Search for the cell housing the specified text and yield its (x, y) center coordinate. 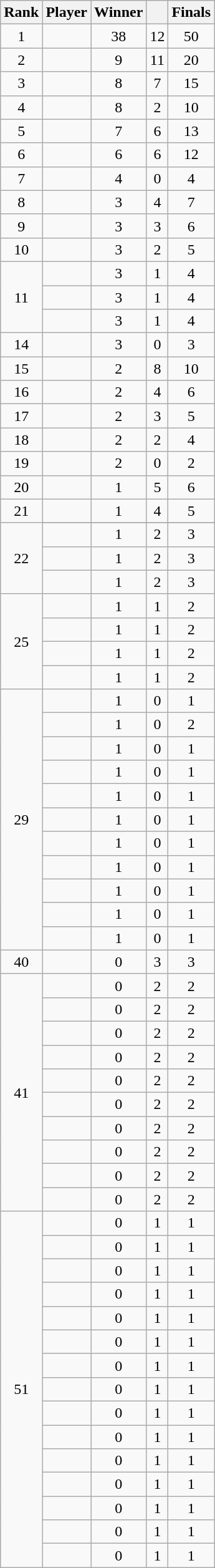
18 (21, 440)
38 (118, 36)
17 (21, 416)
22 (21, 558)
41 (21, 1093)
29 (21, 820)
21 (21, 511)
14 (21, 345)
Winner (118, 12)
Finals (191, 12)
Rank (21, 12)
19 (21, 463)
51 (21, 1390)
25 (21, 641)
40 (21, 962)
13 (191, 131)
Player (67, 12)
50 (191, 36)
16 (21, 392)
